Search for the cell housing the specified text and yield its (x, y) center coordinate. 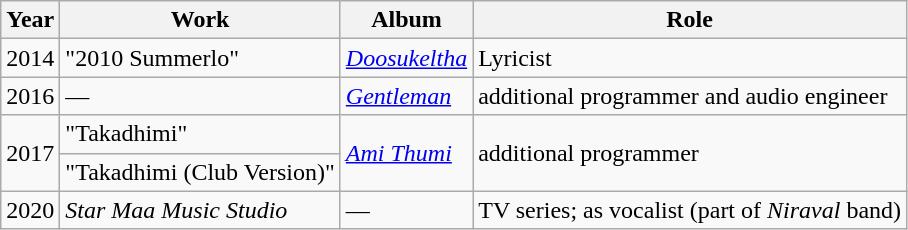
Star Maa Music Studio (200, 210)
Gentleman (406, 96)
Doosukeltha (406, 58)
Lyricist (690, 58)
Year (30, 20)
additional programmer (690, 153)
2014 (30, 58)
Role (690, 20)
Ami Thumi (406, 153)
2016 (30, 96)
Album (406, 20)
"Takadhimi" (200, 134)
2017 (30, 153)
additional programmer and audio engineer (690, 96)
"Takadhimi (Club Version)" (200, 172)
"2010 Summerlo" (200, 58)
2020 (30, 210)
Work (200, 20)
TV series; as vocalist (part of Niraval band) (690, 210)
